Return [X, Y] of the center of cell containing provided text 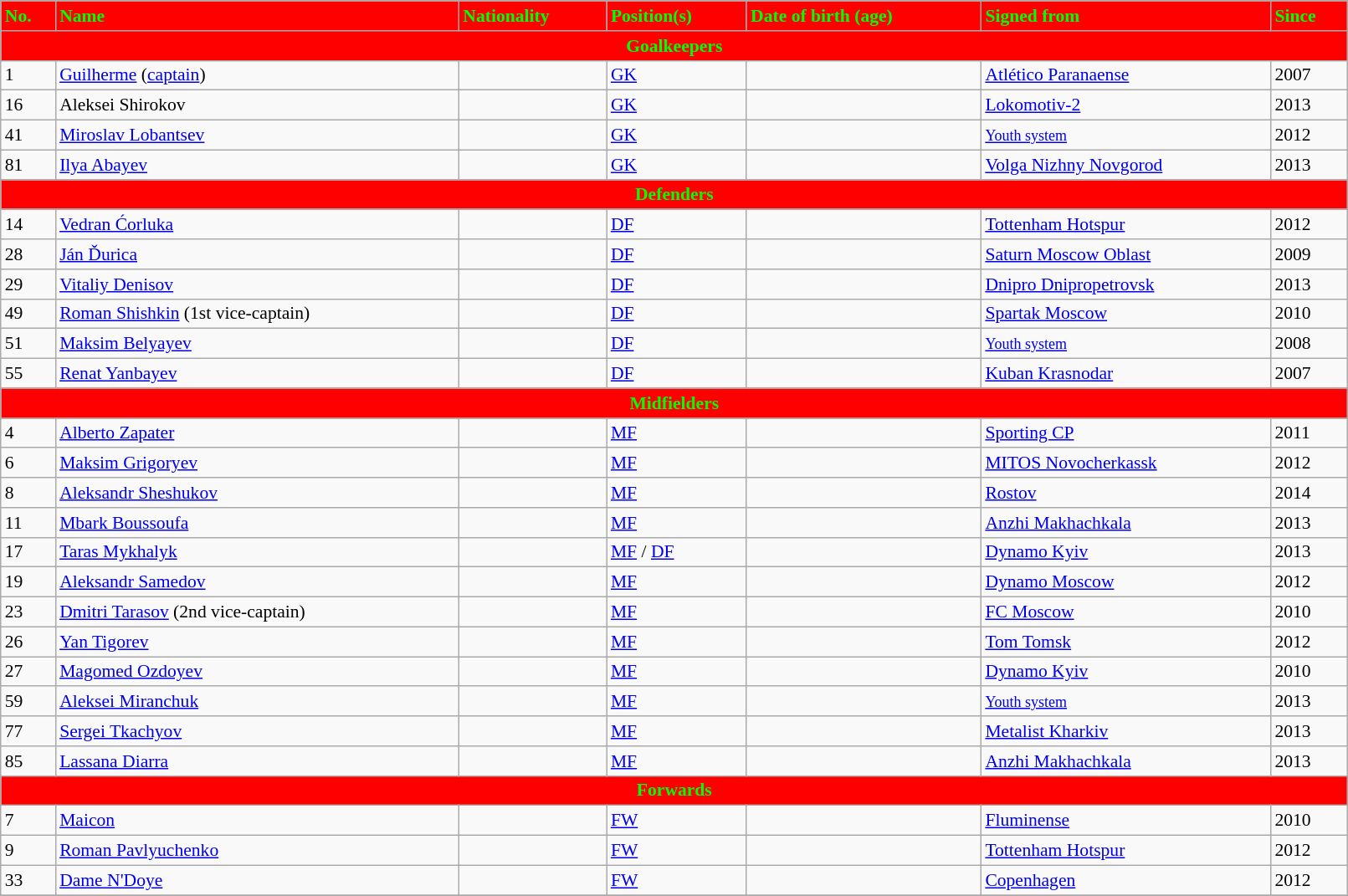
23 [28, 612]
16 [28, 105]
7 [28, 821]
Maksim Belyayev [257, 344]
2009 [1309, 254]
Sergei Tkachyov [257, 731]
19 [28, 582]
Nationality [532, 16]
Magomed Ozdoyev [257, 672]
4 [28, 433]
Dmitri Tarasov (2nd vice-captain) [257, 612]
FC Moscow [1125, 612]
85 [28, 761]
Date of birth (age) [864, 16]
59 [28, 702]
Vitaliy Denisov [257, 284]
33 [28, 880]
Guilherme (captain) [257, 75]
Ilya Abayev [257, 165]
49 [28, 314]
28 [28, 254]
2014 [1309, 493]
Maksim Grigoryev [257, 463]
Vedran Ćorluka [257, 225]
41 [28, 136]
Volga Nizhny Novgorod [1125, 165]
Sporting CP [1125, 433]
Taras Mykhalyk [257, 552]
55 [28, 374]
Miroslav Lobantsev [257, 136]
Aleksei Shirokov [257, 105]
Roman Pavlyuchenko [257, 851]
Midfielders [674, 403]
51 [28, 344]
Name [257, 16]
Tom Tomsk [1125, 642]
17 [28, 552]
Atlético Paranaense [1125, 75]
Aleksei Miranchuk [257, 702]
Roman Shishkin (1st vice-captain) [257, 314]
11 [28, 523]
14 [28, 225]
Aleksandr Samedov [257, 582]
Position(s) [676, 16]
Signed from [1125, 16]
Rostov [1125, 493]
Ján Ďurica [257, 254]
77 [28, 731]
81 [28, 165]
6 [28, 463]
No. [28, 16]
Lassana Diarra [257, 761]
Yan Tigorev [257, 642]
Fluminense [1125, 821]
Renat Yanbayev [257, 374]
MITOS Novocherkassk [1125, 463]
Alberto Zapater [257, 433]
2008 [1309, 344]
Copenhagen [1125, 880]
Defenders [674, 195]
2011 [1309, 433]
Aleksandr Sheshukov [257, 493]
Forwards [674, 791]
26 [28, 642]
27 [28, 672]
Spartak Moscow [1125, 314]
Mbark Boussoufa [257, 523]
Dnipro Dnipropetrovsk [1125, 284]
Dynamo Moscow [1125, 582]
Kuban Krasnodar [1125, 374]
Metalist Kharkiv [1125, 731]
Saturn Moscow Oblast [1125, 254]
Lokomotiv-2 [1125, 105]
1 [28, 75]
Since [1309, 16]
Maicon [257, 821]
8 [28, 493]
Goalkeepers [674, 46]
Dame N'Doye [257, 880]
MF / DF [676, 552]
29 [28, 284]
9 [28, 851]
